Provide the (X, Y) coordinate of the cell's center where the given text is located.  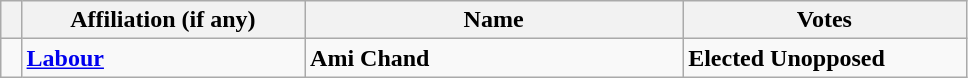
Labour (163, 58)
Ami Chand (494, 58)
Affiliation (if any) (163, 20)
Votes (825, 20)
Name (494, 20)
Elected Unopposed (825, 58)
